Capture the cell that displays the provided text and extract its [X, Y] central coordinate. 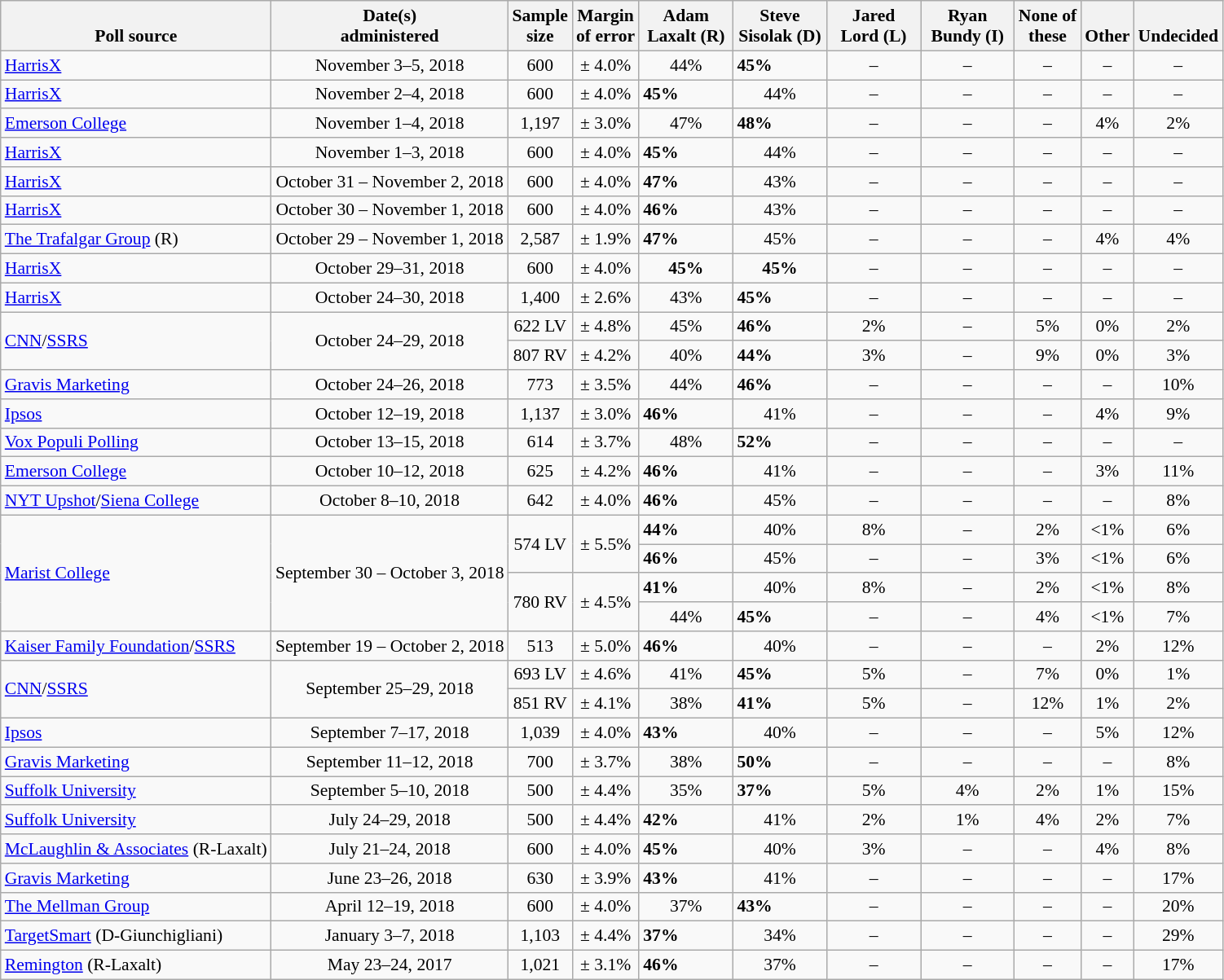
± 4.1% [605, 704]
November 1–4, 2018 [390, 124]
September 19 – October 2, 2018 [390, 646]
513 [540, 646]
± 4.8% [605, 327]
April 12–19, 2018 [390, 907]
October 13–15, 2018 [390, 442]
1,103 [540, 936]
October 8–10, 2018 [390, 501]
11% [1178, 472]
± 2.6% [605, 297]
625 [540, 472]
10% [1178, 385]
November 3–5, 2018 [390, 65]
October 29–31, 2018 [390, 269]
October 30 – November 1, 2018 [390, 210]
September 11–12, 2018 [390, 762]
January 3–7, 2018 [390, 936]
October 24–29, 2018 [390, 341]
October 10–12, 2018 [390, 472]
34% [779, 936]
JaredLord (L) [874, 26]
622 LV [540, 327]
The Trafalgar Group (R) [136, 240]
NYT Upshot/Siena College [136, 501]
Undecided [1178, 26]
September 7–17, 2018 [390, 733]
July 21–24, 2018 [390, 849]
September 30 – October 3, 2018 [390, 573]
± 3.1% [605, 965]
Vox Populi Polling [136, 442]
773 [540, 385]
September 25–29, 2018 [390, 689]
SteveSisolak (D) [779, 26]
Poll source [136, 26]
1,400 [540, 297]
± 1.9% [605, 240]
15% [1178, 791]
Kaiser Family Foundation/SSRS [136, 646]
35% [686, 791]
630 [540, 878]
June 23–26, 2018 [390, 878]
October 24–26, 2018 [390, 385]
642 [540, 501]
Date(s)administered [390, 26]
± 5.0% [605, 646]
20% [1178, 907]
1,039 [540, 733]
The Mellman Group [136, 907]
± 4.5% [605, 603]
None ofthese [1048, 26]
Marist College [136, 573]
October 31 – November 2, 2018 [390, 182]
October 29 – November 1, 2018 [390, 240]
1,021 [540, 965]
± 3.9% [605, 878]
November 1–3, 2018 [390, 152]
± 4.6% [605, 675]
29% [1178, 936]
1,197 [540, 124]
Samplesize [540, 26]
± 3.5% [605, 385]
614 [540, 442]
RyanBundy (I) [968, 26]
AdamLaxalt (R) [686, 26]
574 LV [540, 544]
Remington (R-Laxalt) [136, 965]
October 24–30, 2018 [390, 297]
July 24–29, 2018 [390, 820]
807 RV [540, 356]
52% [779, 442]
2,587 [540, 240]
October 12–19, 2018 [390, 414]
50% [779, 762]
1,137 [540, 414]
September 5–10, 2018 [390, 791]
780 RV [540, 603]
± 5.5% [605, 544]
McLaughlin & Associates (R-Laxalt) [136, 849]
42% [686, 820]
851 RV [540, 704]
Other [1107, 26]
693 LV [540, 675]
TargetSmart (D-Giunchigliani) [136, 936]
May 23–24, 2017 [390, 965]
Marginof error [605, 26]
700 [540, 762]
November 2–4, 2018 [390, 94]
